Detect which cell encompasses the target text, then output its [x, y] center coordinate. 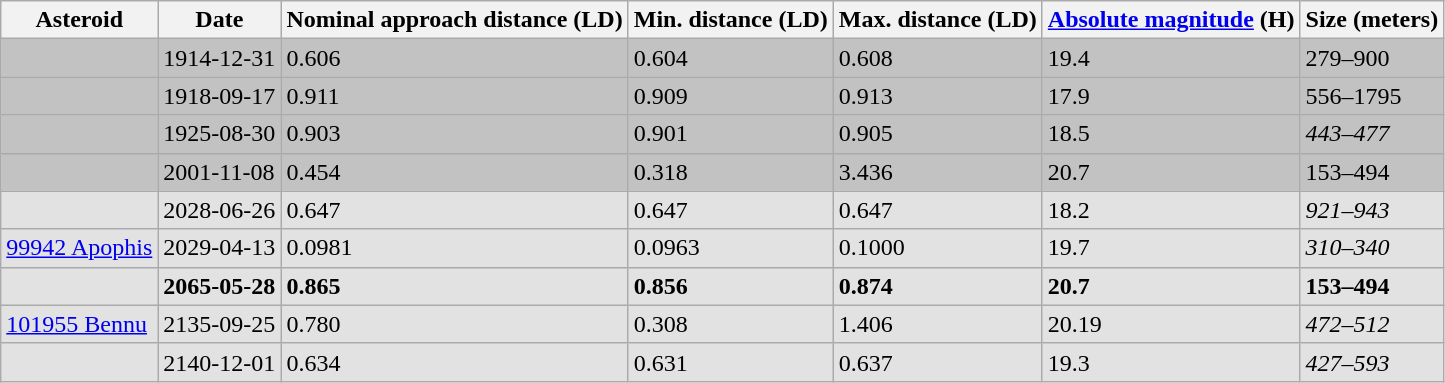
1914-12-31 [220, 58]
2029-04-13 [220, 248]
0.604 [730, 58]
443–477 [1372, 134]
1.406 [938, 324]
472–512 [1372, 324]
99942 Apophis [80, 248]
921–943 [1372, 210]
0.0963 [730, 248]
0.606 [454, 58]
2135-09-25 [220, 324]
20.19 [1171, 324]
0.1000 [938, 248]
0.905 [938, 134]
2065-05-28 [220, 286]
19.3 [1171, 362]
556–1795 [1372, 96]
0.637 [938, 362]
18.2 [1171, 210]
17.9 [1171, 96]
0.308 [730, 324]
2140-12-01 [220, 362]
279–900 [1372, 58]
0.634 [454, 362]
101955 Bennu [80, 324]
0.874 [938, 286]
310–340 [1372, 248]
0.903 [454, 134]
2028-06-26 [220, 210]
Min. distance (LD) [730, 20]
Nominal approach distance (LD) [454, 20]
Date [220, 20]
0.909 [730, 96]
Absolute magnitude (H) [1171, 20]
0.911 [454, 96]
0.780 [454, 324]
19.4 [1171, 58]
0.865 [454, 286]
Asteroid [80, 20]
0.913 [938, 96]
0.901 [730, 134]
427–593 [1372, 362]
18.5 [1171, 134]
2001-11-08 [220, 172]
0.856 [730, 286]
1925-08-30 [220, 134]
19.7 [1171, 248]
Size (meters) [1372, 20]
3.436 [938, 172]
0.454 [454, 172]
0.608 [938, 58]
Max. distance (LD) [938, 20]
0.631 [730, 362]
0.318 [730, 172]
1918-09-17 [220, 96]
0.0981 [454, 248]
